Scan for the cell matching the given text and deliver its [X, Y] coordinate at center. 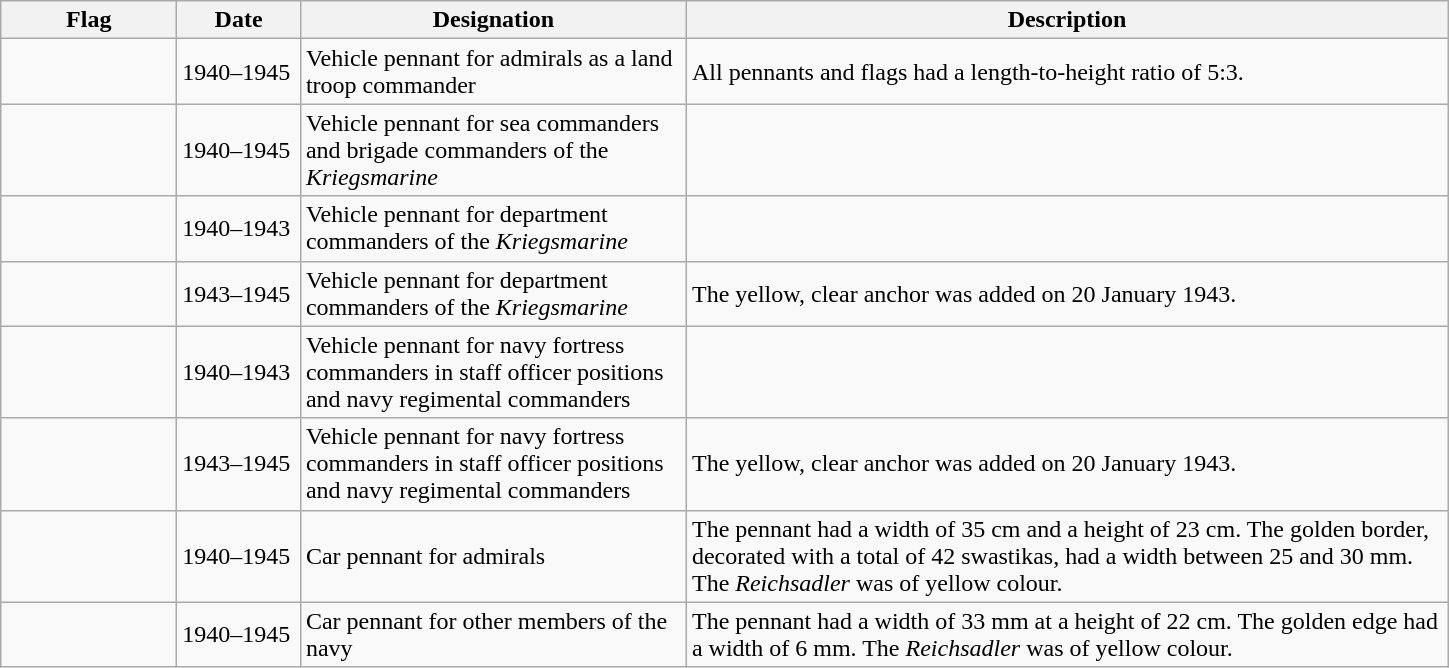
Car pennant for admirals [493, 556]
Vehicle pennant for sea commanders and brigade commanders of the Kriegsmarine [493, 150]
Description [1066, 20]
Designation [493, 20]
Date [239, 20]
Vehicle pennant for admirals as a land troop commander [493, 72]
The pennant had a width of 33 mm at a height of 22 cm. The golden edge had a width of 6 mm. The Reichsadler was of yellow colour. [1066, 634]
Car pennant for other members of the navy [493, 634]
All pennants and flags had a length-to-height ratio of 5:3. [1066, 72]
Flag [89, 20]
